Find where the given text appears and provide that cell's center as [x, y] coordinate. 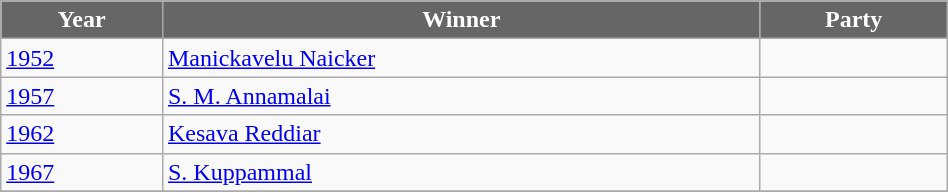
S. Kuppammal [461, 172]
S. M. Annamalai [461, 96]
Kesava Reddiar [461, 134]
Year [82, 20]
Winner [461, 20]
1952 [82, 58]
1967 [82, 172]
Party [854, 20]
Manickavelu Naicker [461, 58]
1962 [82, 134]
1957 [82, 96]
